For the text-containing cell, return its midpoint in [X, Y] coordinate format. 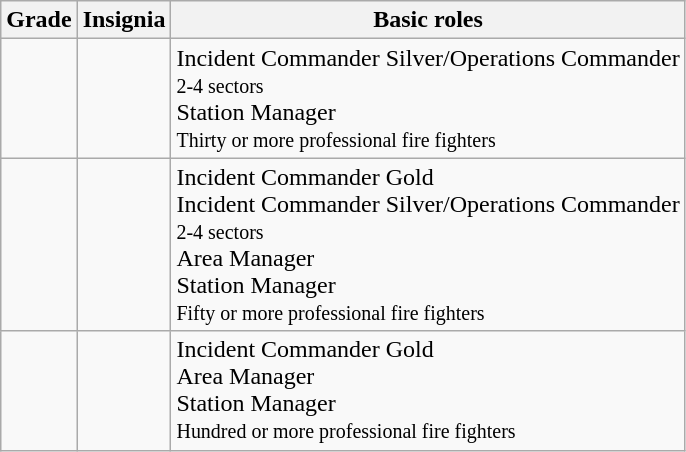
Incident Commander Silver/Operations Commander2-4 sectorsStation ManagerThirty or more professional fire fighters [428, 98]
Incident Commander GoldArea ManagerStation ManagerHundred or more professional fire fighters [428, 390]
Grade [39, 20]
Insignia [124, 20]
Basic roles [428, 20]
Incident Commander GoldIncident Commander Silver/Operations Commander2-4 sectorsArea ManagerStation ManagerFifty or more professional fire fighters [428, 244]
